For the text-containing cell, return its midpoint in [x, y] coordinate format. 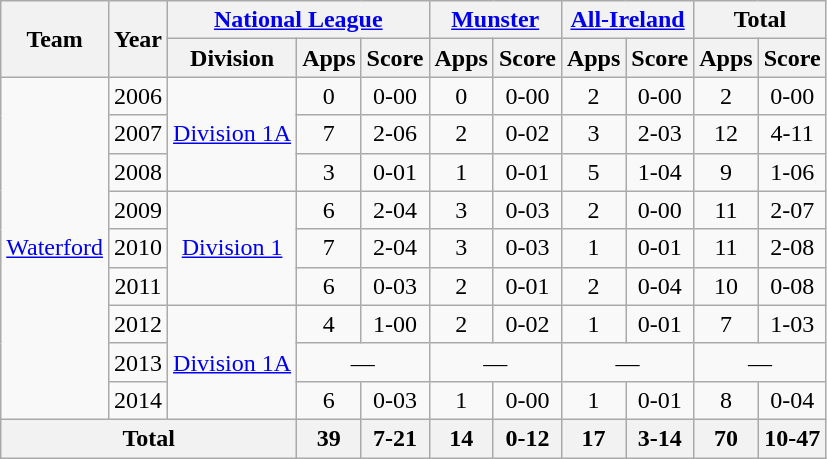
9 [726, 172]
10 [726, 286]
5 [593, 172]
2013 [138, 362]
4-11 [792, 134]
All-Ireland [627, 20]
2007 [138, 134]
1-04 [660, 172]
2006 [138, 96]
12 [726, 134]
10-47 [792, 438]
39 [329, 438]
70 [726, 438]
8 [726, 400]
Division [232, 58]
2-03 [660, 134]
2010 [138, 248]
0-08 [792, 286]
7-21 [395, 438]
Munster [495, 20]
2009 [138, 210]
2011 [138, 286]
17 [593, 438]
1-06 [792, 172]
Year [138, 39]
Division 1 [232, 248]
4 [329, 324]
2-08 [792, 248]
Team [55, 39]
2-07 [792, 210]
2014 [138, 400]
2012 [138, 324]
1-03 [792, 324]
National League [298, 20]
14 [461, 438]
0-12 [527, 438]
Waterford [55, 248]
2008 [138, 172]
3-14 [660, 438]
1-00 [395, 324]
2-06 [395, 134]
